Return the (x, y) coordinate for the center point of the cell that contains the specified text.  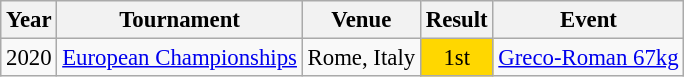
Result (456, 20)
Rome, Italy (361, 58)
Tournament (180, 20)
2020 (29, 58)
European Championships (180, 58)
Event (588, 20)
Year (29, 20)
Venue (361, 20)
1st (456, 58)
Greco-Roman 67kg (588, 58)
